Search for the cell housing the specified text and yield its [X, Y] center coordinate. 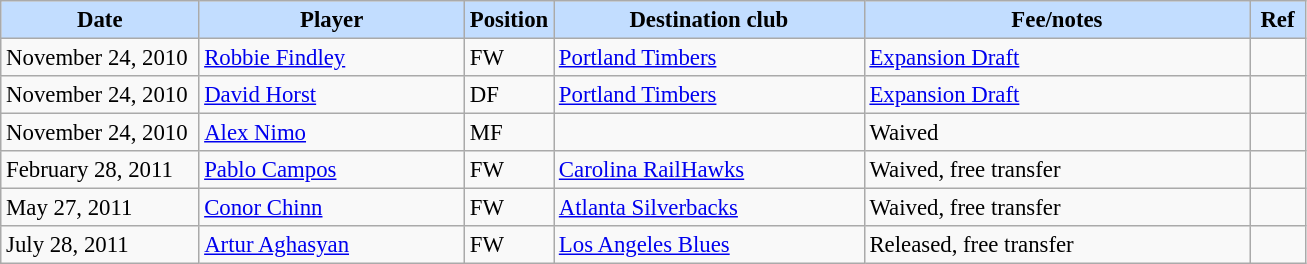
Artur Aghasyan [332, 245]
Player [332, 20]
Conor Chinn [332, 208]
MF [508, 133]
Destination club [710, 20]
Ref [1278, 20]
DF [508, 95]
Alex Nimo [332, 133]
Atlanta Silverbacks [710, 208]
Waived [1057, 133]
July 28, 2011 [100, 245]
May 27, 2011 [100, 208]
David Horst [332, 95]
Date [100, 20]
Position [508, 20]
Los Angeles Blues [710, 245]
Pablo Campos [332, 170]
Carolina RailHawks [710, 170]
February 28, 2011 [100, 170]
Released, free transfer [1057, 245]
Robbie Findley [332, 58]
Fee/notes [1057, 20]
